Provide the (X, Y) coordinate of the cell's center where the given text is located.  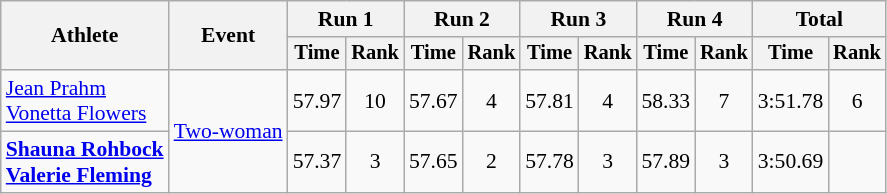
3:51.78 (790, 100)
Total (820, 19)
57.65 (434, 162)
Run 2 (462, 19)
10 (375, 100)
57.97 (318, 100)
57.67 (434, 100)
Athlete (85, 36)
Jean Prahm Vonetta Flowers (85, 100)
57.37 (318, 162)
Shauna RohbockValerie Fleming (85, 162)
7 (724, 100)
Two-woman (228, 131)
57.89 (666, 162)
3:50.69 (790, 162)
58.33 (666, 100)
Run 3 (578, 19)
Run 1 (346, 19)
57.78 (550, 162)
57.81 (550, 100)
6 (857, 100)
Run 4 (694, 19)
2 (492, 162)
Event (228, 36)
